Pinpoint the cell where the given text exists, returning its [x, y] midpoint coordinate. 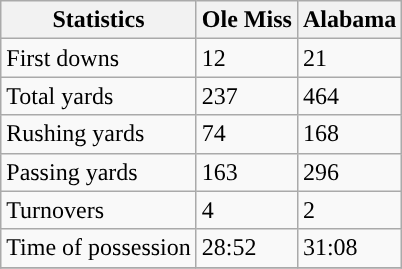
Passing yards [99, 172]
Rushing yards [99, 134]
464 [349, 96]
Statistics [99, 20]
296 [349, 172]
Time of possession [99, 248]
First downs [99, 58]
237 [246, 96]
4 [246, 210]
21 [349, 58]
163 [246, 172]
31:08 [349, 248]
168 [349, 134]
28:52 [246, 248]
12 [246, 58]
Ole Miss [246, 20]
2 [349, 210]
Turnovers [99, 210]
Total yards [99, 96]
74 [246, 134]
Alabama [349, 20]
